Pinpoint the cell where the given text exists, returning its [X, Y] midpoint coordinate. 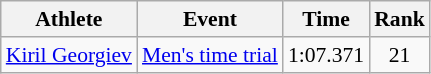
21 [400, 55]
Rank [400, 19]
Kiril Georgiev [69, 55]
Event [210, 19]
Men's time trial [210, 55]
Time [326, 19]
Athlete [69, 19]
1:07.371 [326, 55]
